Capture the cell that displays the provided text and extract its [x, y] central coordinate. 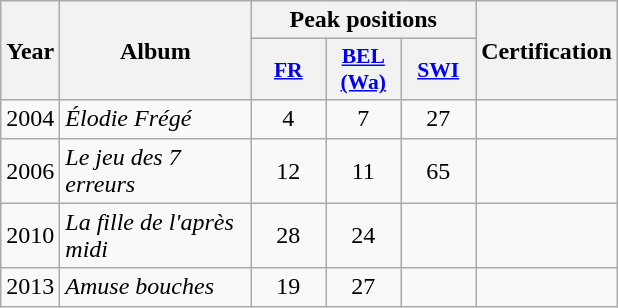
Amuse bouches [156, 287]
Album [156, 50]
Peak positions [364, 20]
11 [364, 170]
Certification [547, 50]
Élodie Frégé [156, 119]
65 [438, 170]
SWI [438, 70]
28 [288, 236]
4 [288, 119]
2006 [30, 170]
Le jeu des 7 erreurs [156, 170]
La fille de l'après midi [156, 236]
2004 [30, 119]
7 [364, 119]
2010 [30, 236]
FR [288, 70]
24 [364, 236]
12 [288, 170]
BEL (Wa) [364, 70]
2013 [30, 287]
Year [30, 50]
19 [288, 287]
